Return the [X, Y] coordinate for the center point of the cell that contains the specified text.  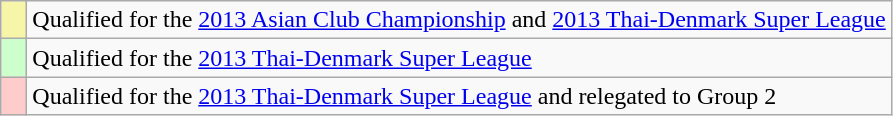
Qualified for the 2013 Thai-Denmark Super League and relegated to Group 2 [459, 96]
Qualified for the 2013 Asian Club Championship and 2013 Thai-Denmark Super League [459, 20]
Qualified for the 2013 Thai-Denmark Super League [459, 58]
